Find where the given text appears and provide that cell's center as (X, Y) coordinate. 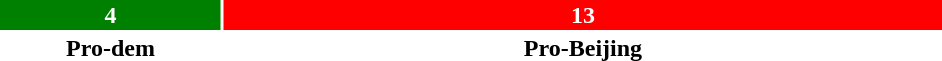
13 (583, 15)
4 (110, 15)
